Return the [X, Y] coordinate for the center point of the cell that contains the specified text.  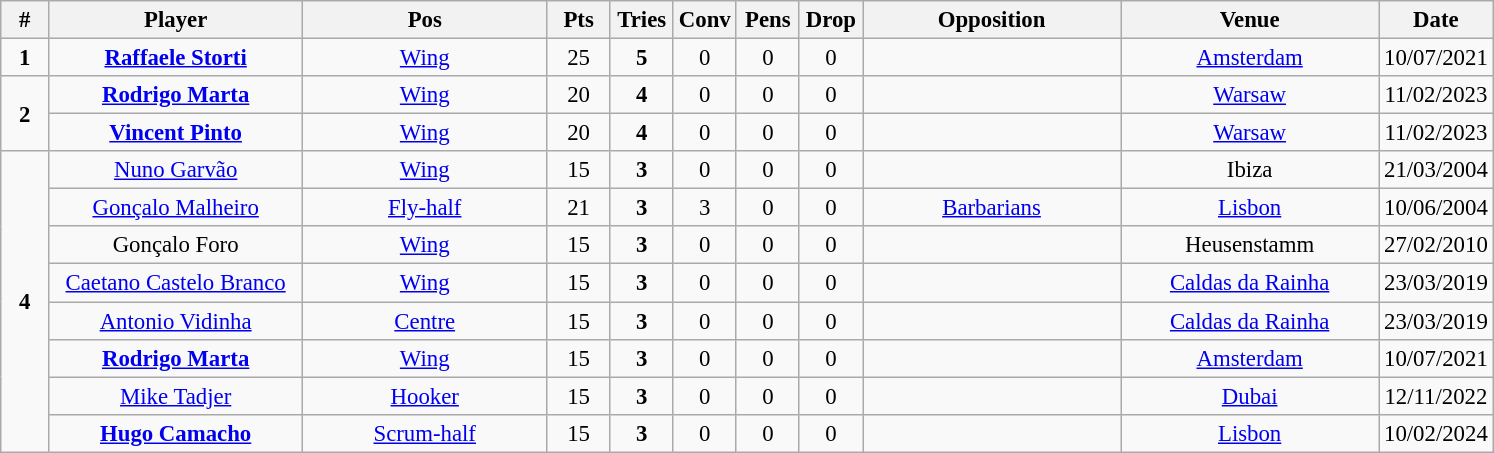
Date [1436, 20]
Centre [424, 321]
25 [578, 58]
Hugo Camacho [176, 433]
27/02/2010 [1436, 245]
Heusenstamm [1250, 245]
5 [642, 58]
Mike Tadjer [176, 396]
Conv [704, 20]
21 [578, 208]
Pens [768, 20]
Gonçalo Malheiro [176, 208]
10/02/2024 [1436, 433]
Barbarians [991, 208]
Gonçalo Foro [176, 245]
# [25, 20]
Pos [424, 20]
10/06/2004 [1436, 208]
Fly-half [424, 208]
Opposition [991, 20]
Player [176, 20]
21/03/2004 [1436, 170]
Ibiza [1250, 170]
Nuno Garvão [176, 170]
Antonio Vidinha [176, 321]
Raffaele Storti [176, 58]
Pts [578, 20]
Venue [1250, 20]
2 [25, 114]
Vincent Pinto [176, 133]
Hooker [424, 396]
1 [25, 58]
Caetano Castelo Branco [176, 283]
Scrum-half [424, 433]
12/11/2022 [1436, 396]
Dubai [1250, 396]
Tries [642, 20]
Drop [830, 20]
